Pinpoint the cell where the given text exists, returning its (X, Y) midpoint coordinate. 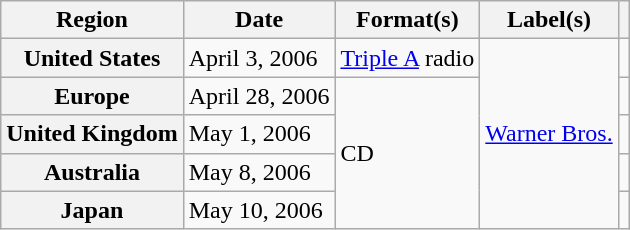
Europe (92, 96)
Label(s) (549, 20)
Region (92, 20)
May 1, 2006 (259, 134)
May 8, 2006 (259, 172)
Australia (92, 172)
United States (92, 58)
Warner Bros. (549, 134)
Date (259, 20)
May 10, 2006 (259, 210)
United Kingdom (92, 134)
CD (408, 153)
Triple A radio (408, 58)
Format(s) (408, 20)
Japan (92, 210)
April 3, 2006 (259, 58)
April 28, 2006 (259, 96)
